Return the [x, y] coordinate for the center point of the cell that contains the specified text.  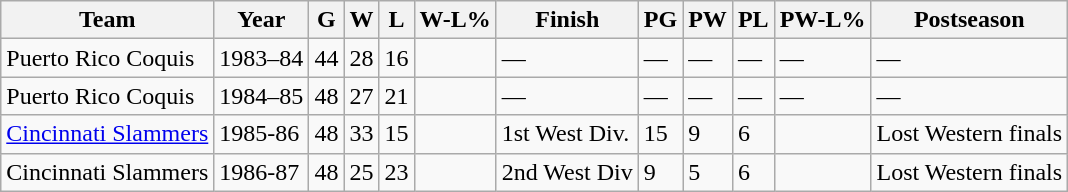
Year [262, 20]
21 [396, 96]
33 [362, 134]
5 [708, 172]
1983–84 [262, 58]
23 [396, 172]
44 [326, 58]
28 [362, 58]
Postseason [970, 20]
PG [660, 20]
W-L% [455, 20]
L [396, 20]
PW [708, 20]
W [362, 20]
16 [396, 58]
25 [362, 172]
27 [362, 96]
Finish [567, 20]
Team [108, 20]
1984–85 [262, 96]
G [326, 20]
1986-87 [262, 172]
1985-86 [262, 134]
PL [753, 20]
PW-L% [822, 20]
1st West Div. [567, 134]
2nd West Div [567, 172]
